Return the (x, y) coordinate for the center point of the cell that contains the specified text.  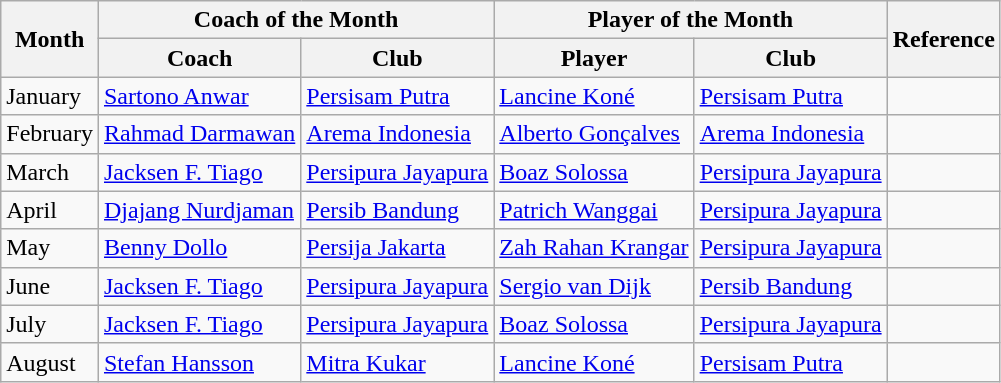
Persija Jakarta (398, 248)
Benny Dollo (199, 248)
Month (50, 39)
Player (594, 58)
Patrich Wanggai (594, 210)
June (50, 286)
March (50, 172)
May (50, 248)
July (50, 324)
Reference (944, 39)
August (50, 362)
Stefan Hansson (199, 362)
Zah Rahan Krangar (594, 248)
Mitra Kukar (398, 362)
Rahmad Darmawan (199, 134)
February (50, 134)
April (50, 210)
Coach (199, 58)
Djajang Nurdjaman (199, 210)
January (50, 96)
Player of the Month (690, 20)
Sergio van Dijk (594, 286)
Alberto Gonçalves (594, 134)
Sartono Anwar (199, 96)
Coach of the Month (296, 20)
